Return [x, y] of the center of cell containing provided text 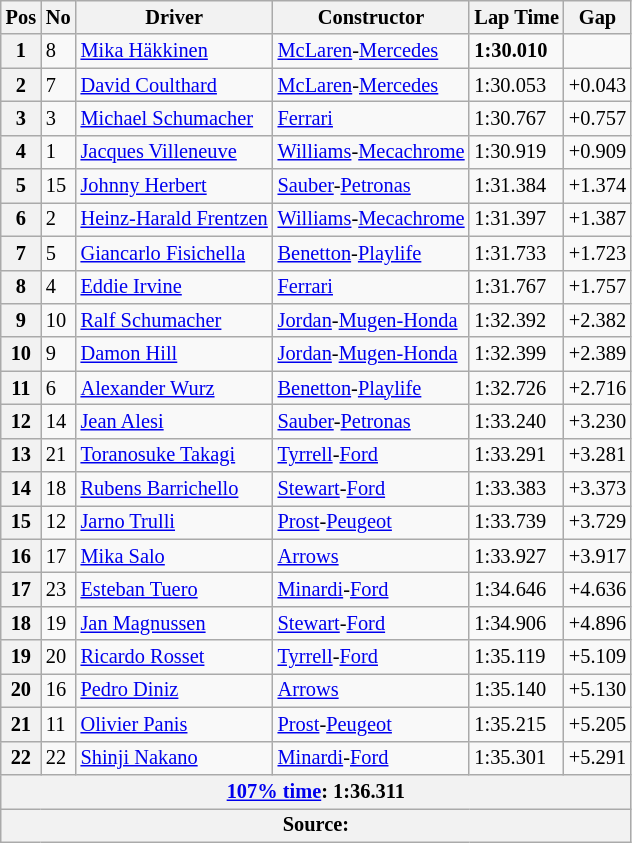
Heinz-Harald Frentzen [174, 219]
1:33.291 [516, 455]
1:33.383 [516, 489]
+4.636 [598, 589]
+5.130 [598, 690]
Driver [174, 17]
Ralf Schumacher [174, 320]
1:35.301 [516, 758]
1:30.767 [516, 118]
23 [58, 589]
+2.716 [598, 388]
Johnny Herbert [174, 186]
David Coulthard [174, 85]
Mika Salo [174, 556]
+4.896 [598, 623]
1:34.906 [516, 623]
+3.230 [598, 421]
No [58, 17]
1:35.119 [516, 657]
Jean Alesi [174, 421]
Gap [598, 17]
Jan Magnussen [174, 623]
Mika Häkkinen [174, 51]
+3.729 [598, 522]
+2.389 [598, 354]
Pos [21, 17]
Source: [316, 825]
+5.205 [598, 724]
1:33.739 [516, 522]
107% time: 1:36.311 [316, 791]
Lap Time [516, 17]
1:30.919 [516, 152]
+1.387 [598, 219]
Pedro Diniz [174, 690]
Giancarlo Fisichella [174, 253]
+5.291 [598, 758]
1:30.010 [516, 51]
+1.374 [598, 186]
1:31.767 [516, 287]
1:32.726 [516, 388]
+0.909 [598, 152]
+1.757 [598, 287]
1:31.397 [516, 219]
Eddie Irvine [174, 287]
1:33.927 [516, 556]
+3.917 [598, 556]
Michael Schumacher [174, 118]
1:31.733 [516, 253]
Damon Hill [174, 354]
13 [21, 455]
+0.757 [598, 118]
Toranosuke Takagi [174, 455]
+0.043 [598, 85]
+3.373 [598, 489]
+2.382 [598, 320]
Shinji Nakano [174, 758]
Alexander Wurz [174, 388]
1:32.399 [516, 354]
1:35.140 [516, 690]
1:30.053 [516, 85]
+1.723 [598, 253]
Jarno Trulli [174, 522]
Esteban Tuero [174, 589]
1:31.384 [516, 186]
+5.109 [598, 657]
Jacques Villeneuve [174, 152]
Constructor [372, 17]
1:34.646 [516, 589]
1:32.392 [516, 320]
1:35.215 [516, 724]
1:33.240 [516, 421]
Rubens Barrichello [174, 489]
+3.281 [598, 455]
Ricardo Rosset [174, 657]
Olivier Panis [174, 724]
